Provide the [x, y] coordinate of the cell's center where the given text is located.  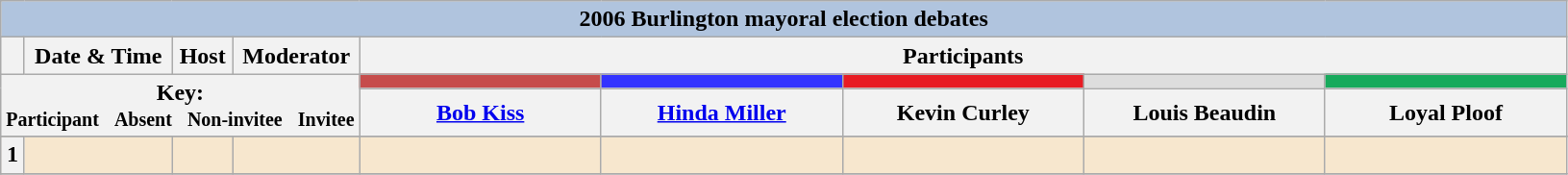
Date & Time [98, 56]
Louis Beaudin [1204, 112]
Loyal Ploof [1446, 112]
Bob Kiss [481, 112]
Host [202, 56]
2006 Burlington mayoral election debates [784, 19]
Key: Participant Absent Non-invitee Invitee [181, 106]
Participants [963, 56]
Kevin Curley [963, 112]
Moderator [296, 56]
1 [13, 155]
Hinda Miller [721, 112]
